Extract the (X, Y) coordinate from the center of the cell holding the provided text.  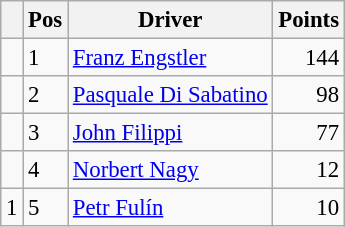
98 (308, 95)
Points (308, 20)
John Filippi (170, 133)
Franz Engstler (170, 58)
3 (46, 133)
77 (308, 133)
144 (308, 58)
Pasquale Di Sabatino (170, 95)
2 (46, 95)
Pos (46, 20)
5 (46, 208)
Norbert Nagy (170, 170)
Driver (170, 20)
4 (46, 170)
10 (308, 208)
Petr Fulín (170, 208)
12 (308, 170)
